Identify which cell holds the provided text, then report its [x, y] central coordinate. 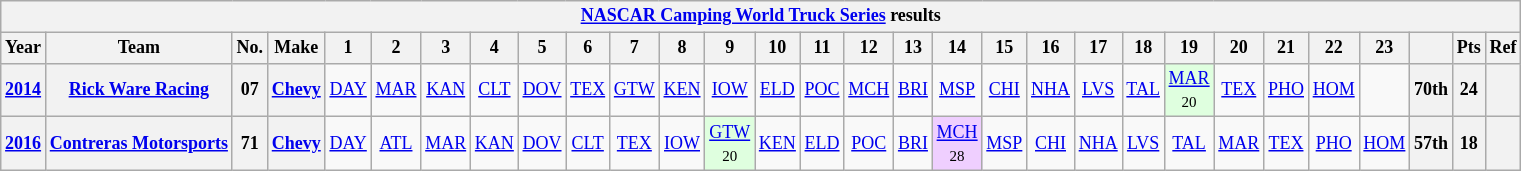
24 [1468, 90]
07 [250, 90]
2016 [24, 144]
No. [250, 48]
14 [957, 48]
16 [1051, 48]
Make [296, 48]
6 [588, 48]
12 [869, 48]
10 [778, 48]
3 [446, 48]
71 [250, 144]
Pts [1468, 48]
19 [1189, 48]
23 [1384, 48]
13 [914, 48]
ATL [396, 144]
GTW20 [730, 144]
70th [1432, 90]
21 [1286, 48]
57th [1432, 144]
17 [1098, 48]
MCH [869, 90]
MCH28 [957, 144]
15 [1004, 48]
2014 [24, 90]
Rick Ware Racing [138, 90]
GTW [635, 90]
4 [495, 48]
8 [682, 48]
Ref [1503, 48]
Team [138, 48]
22 [1334, 48]
1 [348, 48]
Year [24, 48]
7 [635, 48]
11 [822, 48]
NASCAR Camping World Truck Series results [761, 16]
5 [542, 48]
2 [396, 48]
9 [730, 48]
MAR20 [1189, 90]
Contreras Motorsports [138, 144]
20 [1239, 48]
